Search for the cell housing the specified text and yield its (X, Y) center coordinate. 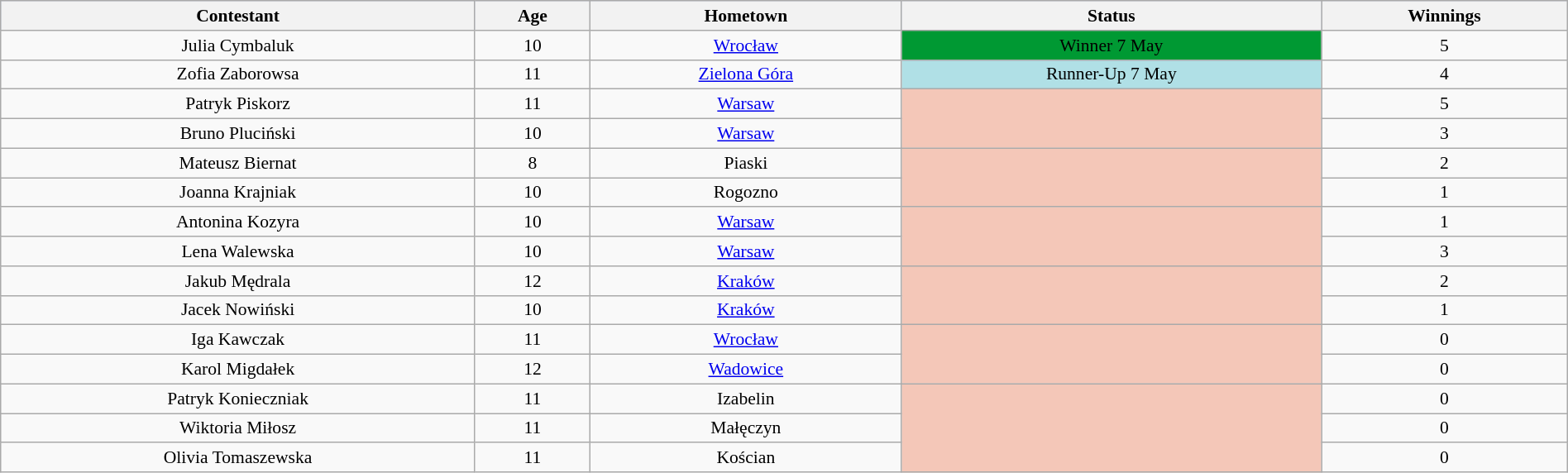
Joanna Krajniak (238, 193)
Iga Kawczak (238, 340)
Jakub Mędrala (238, 281)
Małęczyn (746, 428)
Patryk Konieczniak (238, 399)
8 (533, 163)
Zielona Góra (746, 74)
Winnings (1445, 16)
Zofia Zaborowsa (238, 74)
Runner-Up 7 May (1111, 74)
Karol Migdałek (238, 370)
Wadowice (746, 370)
Status (1111, 16)
Kościan (746, 458)
Jacek Nowiński (238, 310)
Mateusz Biernat (238, 163)
Julia Cymbaluk (238, 45)
Piaski (746, 163)
Bruno Pluciński (238, 134)
Patryk Piskorz (238, 104)
Lena Walewska (238, 251)
Contestant (238, 16)
Winner 7 May (1111, 45)
Olivia Tomaszewska (238, 458)
Wiktoria Miłosz (238, 428)
Hometown (746, 16)
Izabelin (746, 399)
Age (533, 16)
4 (1445, 74)
Rogozno (746, 193)
Antonina Kozyra (238, 222)
